Return the (X, Y) coordinate for the center point of the cell that contains the specified text.  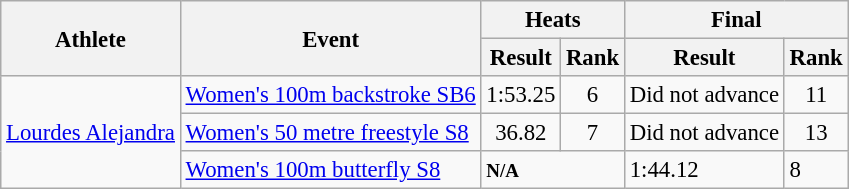
Women's 100m backstroke SB6 (330, 95)
Event (330, 38)
Heats (552, 20)
Women's 100m butterfly S8 (330, 170)
6 (593, 95)
7 (593, 133)
Lourdes Alejandra (91, 132)
13 (816, 133)
11 (816, 95)
8 (816, 170)
N/A (552, 170)
Athlete (91, 38)
Final (736, 20)
1:53.25 (521, 95)
Women's 50 metre freestyle S8 (330, 133)
36.82 (521, 133)
1:44.12 (704, 170)
